Capture the cell that displays the provided text and extract its (x, y) central coordinate. 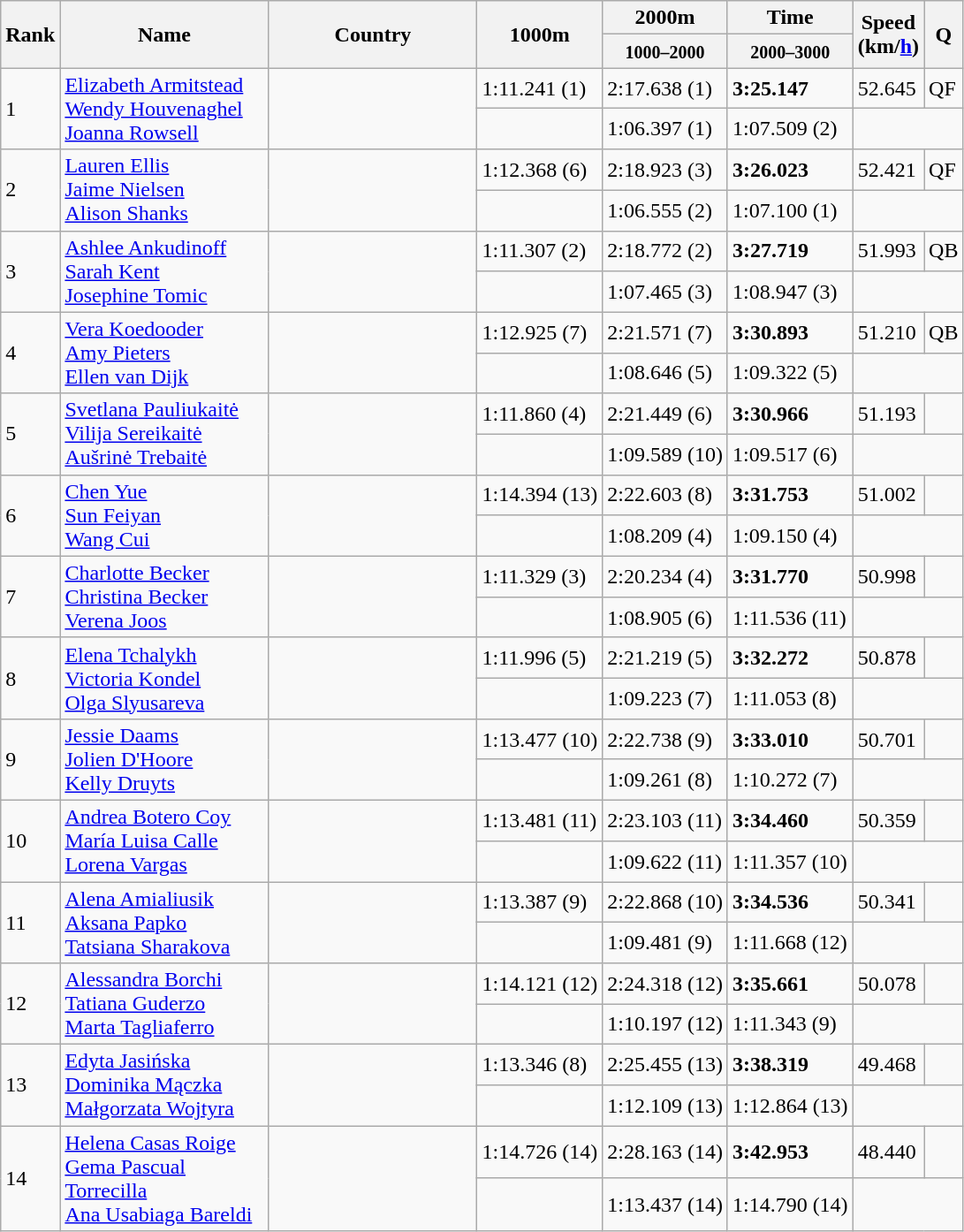
1:08.905 (6) (665, 617)
51.193 (888, 414)
3:33.010 (790, 739)
Elena TchalykhVictoria KondelOlga Slyusareva (164, 678)
1:09.150 (4) (790, 536)
2:28.163 (14) (665, 1152)
1:06.397 (1) (665, 129)
1:11.307 (2) (540, 251)
1:08.209 (4) (665, 536)
1:14.121 (12) (540, 984)
3:25.147 (790, 88)
3:31.770 (790, 576)
2000–3000 (790, 51)
48.440 (888, 1152)
1:09.589 (10) (665, 454)
2000m (665, 18)
1 (30, 109)
10 (30, 840)
2:24.318 (12) (665, 984)
3:26.023 (790, 170)
2:20.234 (4) (665, 576)
1:11.343 (9) (790, 1024)
Lauren EllisJaime NielsenAlison Shanks (164, 190)
13 (30, 1085)
50.878 (888, 658)
Andrea Botero CoyMaría Luisa CalleLorena Vargas (164, 840)
1:11.860 (4) (540, 414)
14 (30, 1179)
1:09.322 (5) (790, 373)
Country (373, 34)
Elizabeth ArmitsteadWendy HouvenaghelJoanna Rowsell (164, 109)
1:13.346 (8) (540, 1065)
1:14.790 (14) (790, 1205)
1:14.394 (13) (540, 495)
3:30.893 (790, 332)
3:42.953 (790, 1152)
50.359 (888, 820)
1:12.925 (7) (540, 332)
1:11.329 (3) (540, 576)
Alena AmialiusikAksana PapkoTatsiana Sharakova (164, 923)
51.002 (888, 495)
1:09.481 (9) (665, 943)
4 (30, 353)
1:08.947 (3) (790, 292)
2:23.103 (11) (665, 820)
3 (30, 271)
1:06.555 (2) (665, 210)
1:10.272 (7) (790, 780)
50.341 (888, 902)
1:07.465 (3) (665, 292)
1:10.197 (12) (665, 1024)
1:11.357 (10) (790, 861)
51.993 (888, 251)
7 (30, 597)
3:31.753 (790, 495)
3:27.719 (790, 251)
Charlotte BeckerChristina BeckerVerena Joos (164, 597)
3:38.319 (790, 1065)
1:13.477 (10) (540, 739)
2 (30, 190)
1:09.223 (7) (665, 698)
1:09.261 (8) (665, 780)
2:22.868 (10) (665, 902)
2:18.772 (2) (665, 251)
2:22.738 (9) (665, 739)
1:13.481 (11) (540, 820)
1:11.668 (12) (790, 943)
1:12.109 (13) (665, 1106)
5 (30, 434)
3:35.661 (790, 984)
Name (164, 34)
12 (30, 1004)
9 (30, 759)
3:34.536 (790, 902)
50.701 (888, 739)
Speed(km/h) (888, 34)
Time (790, 18)
3:30.966 (790, 414)
1:08.646 (5) (665, 373)
1:13.437 (14) (665, 1205)
1:11.536 (11) (790, 617)
6 (30, 515)
Q (944, 34)
8 (30, 678)
1:13.387 (9) (540, 902)
Alessandra BorchiTatiana GuderzoMarta Tagliaferro (164, 1004)
49.468 (888, 1065)
52.645 (888, 88)
2:21.219 (5) (665, 658)
2:21.449 (6) (665, 414)
2:25.455 (13) (665, 1065)
52.421 (888, 170)
2:18.923 (3) (665, 170)
2:22.603 (8) (665, 495)
Edyta JasińskaDominika MączkaMałgorzata Wojtyra (164, 1085)
3:32.272 (790, 658)
1:14.726 (14) (540, 1152)
51.210 (888, 332)
1:11.053 (8) (790, 698)
1:09.622 (11) (665, 861)
11 (30, 923)
1:11.996 (5) (540, 658)
2:17.638 (1) (665, 88)
3:34.460 (790, 820)
1000–2000 (665, 51)
Jessie DaamsJolien D'HooreKelly Druyts (164, 759)
Helena Casas RoigeGema Pascual TorrecillaAna Usabiaga Bareldi (164, 1179)
1:07.509 (2) (790, 129)
1:12.864 (13) (790, 1106)
Rank (30, 34)
1:11.241 (1) (540, 88)
Vera KoedooderAmy PietersEllen van Dijk (164, 353)
Ashlee AnkudinoffSarah KentJosephine Tomic (164, 271)
Chen YueSun FeiyanWang Cui (164, 515)
1:07.100 (1) (790, 210)
Svetlana PauliukaitėVilija SereikaitėAušrinė Trebaitė (164, 434)
50.078 (888, 984)
1000m (540, 34)
1:09.517 (6) (790, 454)
2:21.571 (7) (665, 332)
50.998 (888, 576)
1:12.368 (6) (540, 170)
